Find where the given text appears and provide that cell's center as (X, Y) coordinate. 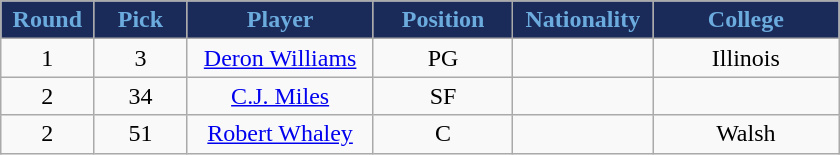
Round (48, 20)
C (443, 134)
51 (140, 134)
PG (443, 58)
Illinois (746, 58)
Pick (140, 20)
Robert Whaley (280, 134)
College (746, 20)
SF (443, 96)
Walsh (746, 134)
1 (48, 58)
Deron Williams (280, 58)
34 (140, 96)
3 (140, 58)
Player (280, 20)
Position (443, 20)
Nationality (583, 20)
C.J. Miles (280, 96)
